Pinpoint the cell where the given text exists, returning its (x, y) midpoint coordinate. 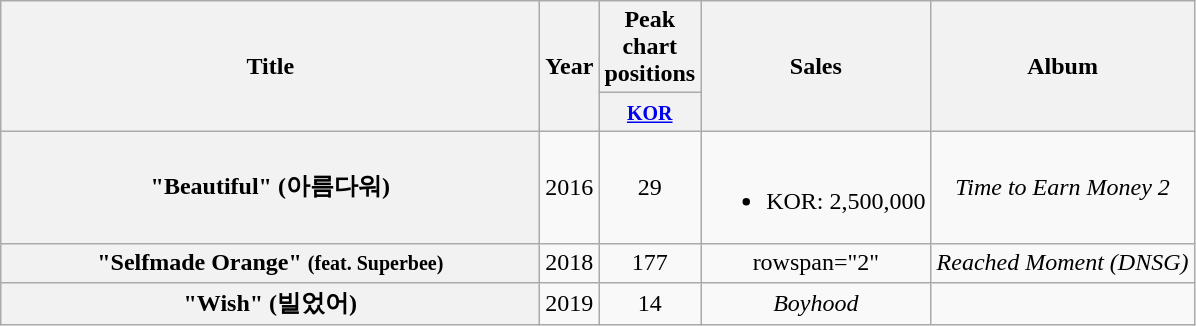
Peakchartpositions (650, 47)
Sales (816, 66)
Time to Earn Money 2 (1062, 188)
Reached Moment (DNSG) (1062, 263)
KOR: 2,500,000 (816, 188)
Year (570, 66)
"Selfmade Orange" (feat. Superbee) (270, 263)
Title (270, 66)
2019 (570, 304)
rowspan="2" (816, 263)
177 (650, 263)
Boyhood (816, 304)
"Beautiful" (아름다워) (270, 188)
29 (650, 188)
14 (650, 304)
Album (1062, 66)
KOR (650, 112)
2016 (570, 188)
2018 (570, 263)
"Wish" (빌었어) (270, 304)
